Detect which cell encompasses the target text, then output its [X, Y] center coordinate. 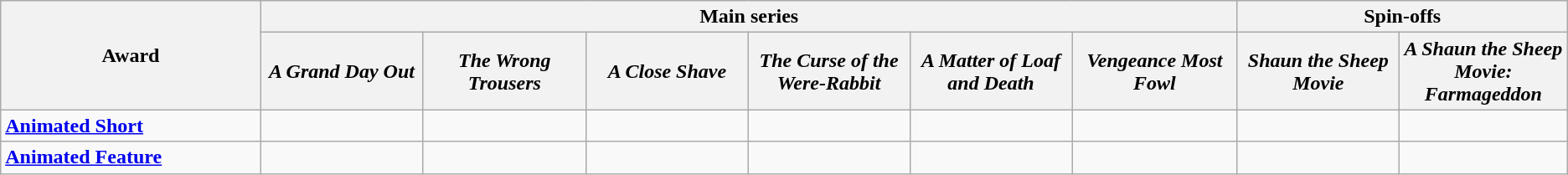
The Curse of the Were-Rabbit [829, 71]
A Shaun the Sheep Movie: Farmageddon [1484, 71]
A Grand Day Out [342, 71]
A Matter of Loaf and Death [991, 71]
Animated Short [131, 126]
A Close Shave [667, 71]
Shaun the Sheep Movie [1318, 71]
Animated Feature [131, 157]
Spin-offs [1402, 17]
The Wrong Trousers [504, 71]
Main series [749, 17]
Award [131, 55]
Vengeance Most Fowl [1154, 71]
